For the text-containing cell, return its midpoint in [X, Y] coordinate format. 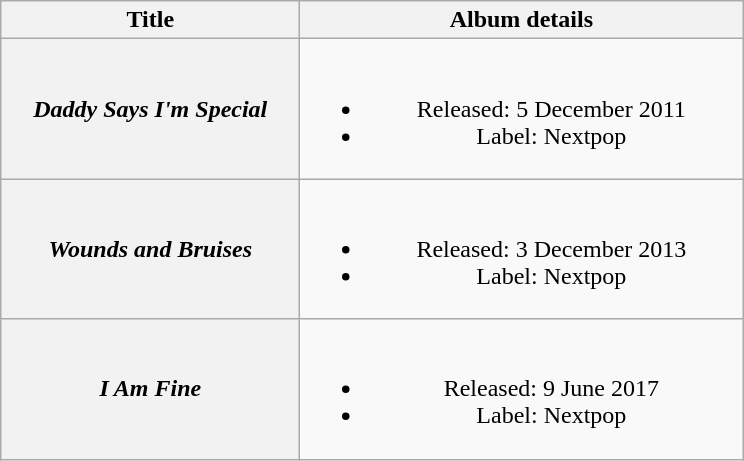
I Am Fine [150, 389]
Title [150, 20]
Released: 9 June 2017Label: Nextpop [522, 389]
Released: 5 December 2011Label: Nextpop [522, 109]
Album details [522, 20]
Released: 3 December 2013Label: Nextpop [522, 249]
Daddy Says I'm Special [150, 109]
Wounds and Bruises [150, 249]
